Search for the cell housing the specified text and yield its [X, Y] center coordinate. 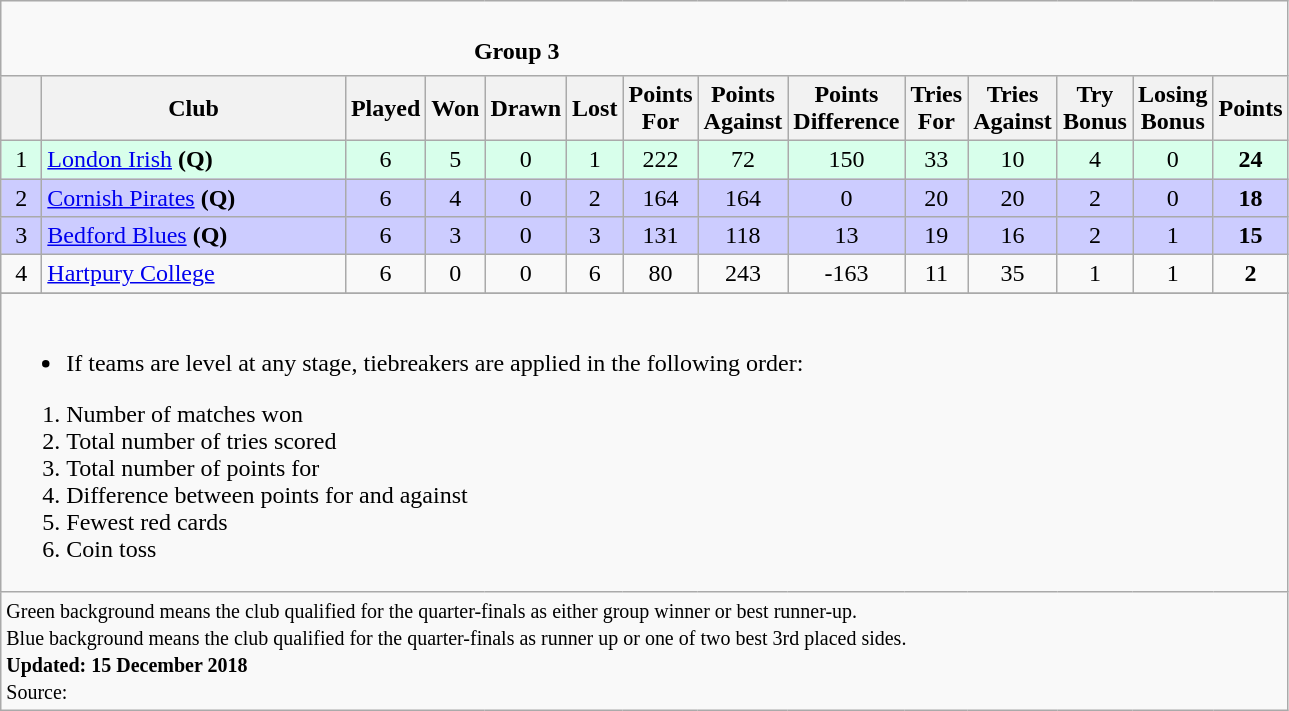
Won [456, 108]
5 [456, 159]
Points Difference [846, 108]
118 [743, 236]
222 [660, 159]
Try Bonus [1094, 108]
Drawn [526, 108]
24 [1250, 159]
243 [743, 274]
18 [1250, 197]
Cornish Pirates (Q) [194, 197]
35 [1013, 274]
Tries Against [1013, 108]
Points Against [743, 108]
72 [743, 159]
19 [936, 236]
-163 [846, 274]
80 [660, 274]
15 [1250, 236]
Hartpury College [194, 274]
Points For [660, 108]
33 [936, 159]
131 [660, 236]
11 [936, 274]
Lost [595, 108]
Bedford Blues (Q) [194, 236]
Tries For [936, 108]
London Irish (Q) [194, 159]
10 [1013, 159]
Club [194, 108]
Points [1250, 108]
150 [846, 159]
Played [385, 108]
Losing Bonus [1172, 108]
13 [846, 236]
16 [1013, 236]
